From the cell containing the given text, extract its center point as (X, Y) coordinate. 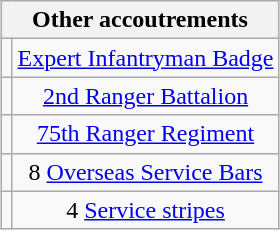
Other accoutrements (140, 20)
75th Ranger Regiment (146, 134)
Expert Infantryman Badge (146, 58)
4 Service stripes (146, 210)
8 Overseas Service Bars (146, 172)
2nd Ranger Battalion (146, 96)
